Determine the (x, y) coordinate at the center of the cell enclosing the given text.  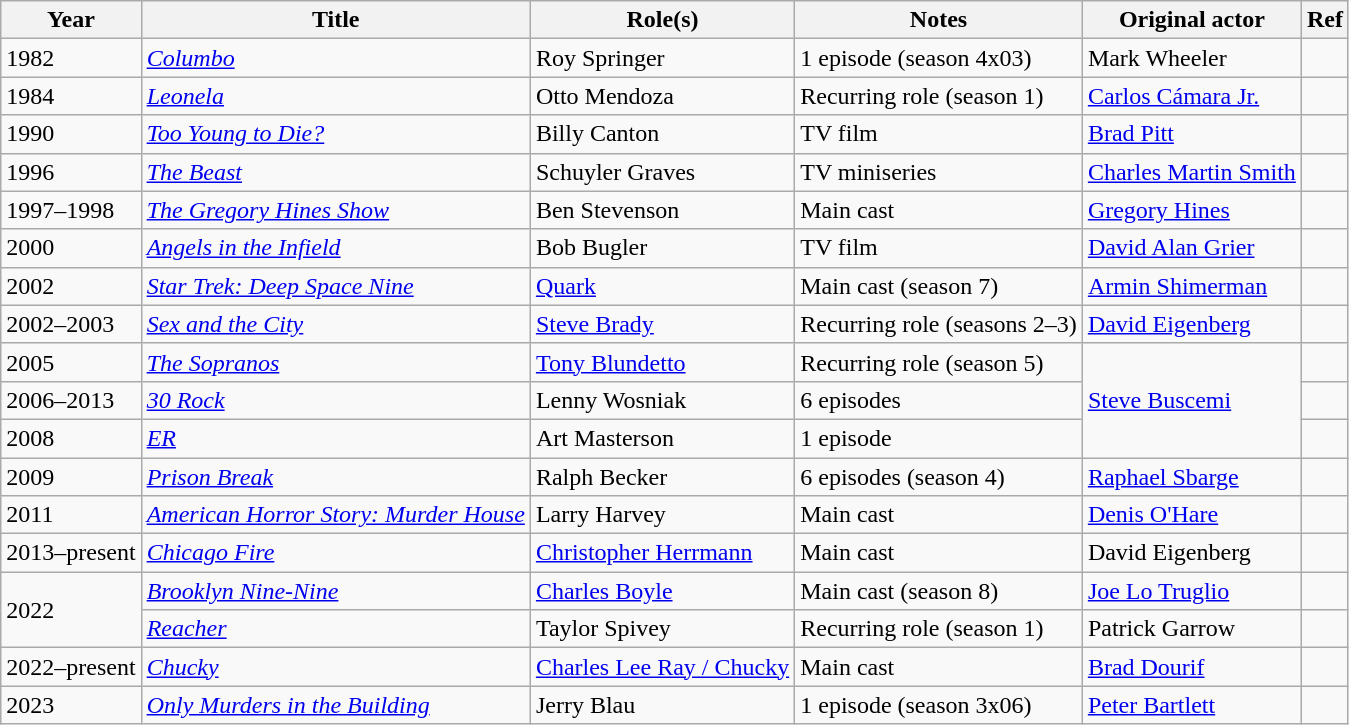
2002 (71, 286)
Roy Springer (662, 58)
Art Masterson (662, 438)
Original actor (1192, 20)
Taylor Spivey (662, 629)
Ben Stevenson (662, 210)
1996 (71, 172)
2000 (71, 248)
2009 (71, 477)
American Horror Story: Murder House (336, 515)
1 episode (939, 438)
Mark Wheeler (1192, 58)
Chucky (336, 667)
Chicago Fire (336, 553)
Ref (1324, 20)
Steve Brady (662, 324)
TV miniseries (939, 172)
Columbo (336, 58)
Lenny Wosniak (662, 400)
2005 (71, 362)
1 episode (season 3x06) (939, 705)
2008 (71, 438)
Carlos Cámara Jr. (1192, 96)
6 episodes (939, 400)
Role(s) (662, 20)
The Beast (336, 172)
The Sopranos (336, 362)
Patrick Garrow (1192, 629)
Quark (662, 286)
Recurring role (season 5) (939, 362)
Tony Blundetto (662, 362)
2022 (71, 610)
1997–1998 (71, 210)
Bob Bugler (662, 248)
2002–2003 (71, 324)
Otto Mendoza (662, 96)
Larry Harvey (662, 515)
Recurring role (seasons 2–3) (939, 324)
The Gregory Hines Show (336, 210)
Sex and the City (336, 324)
Raphael Sbarge (1192, 477)
Notes (939, 20)
Reacher (336, 629)
1 episode (season 4x03) (939, 58)
1982 (71, 58)
Charles Boyle (662, 591)
Steve Buscemi (1192, 400)
Charles Lee Ray / Chucky (662, 667)
30 Rock (336, 400)
Armin Shimerman (1192, 286)
2013–present (71, 553)
2006–2013 (71, 400)
Denis O'Hare (1192, 515)
Main cast (season 7) (939, 286)
Leonela (336, 96)
Jerry Blau (662, 705)
Brooklyn Nine-Nine (336, 591)
ER (336, 438)
Peter Bartlett (1192, 705)
Gregory Hines (1192, 210)
2011 (71, 515)
Main cast (season 8) (939, 591)
Billy Canton (662, 134)
Only Murders in the Building (336, 705)
Title (336, 20)
Angels in the Infield (336, 248)
Christopher Herrmann (662, 553)
Charles Martin Smith (1192, 172)
Prison Break (336, 477)
Ralph Becker (662, 477)
David Alan Grier (1192, 248)
2023 (71, 705)
Brad Pitt (1192, 134)
Brad Dourif (1192, 667)
Year (71, 20)
1984 (71, 96)
Schuyler Graves (662, 172)
2022–present (71, 667)
Star Trek: Deep Space Nine (336, 286)
6 episodes (season 4) (939, 477)
Too Young to Die? (336, 134)
Joe Lo Truglio (1192, 591)
1990 (71, 134)
